Determine the [X, Y] coordinate at the center of the cell enclosing the given text.  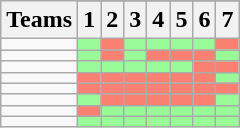
7 [228, 20]
Teams [40, 20]
3 [136, 20]
2 [112, 20]
1 [90, 20]
6 [204, 20]
4 [158, 20]
5 [182, 20]
